Extract the [x, y] coordinate from the center of the cell holding the provided text.  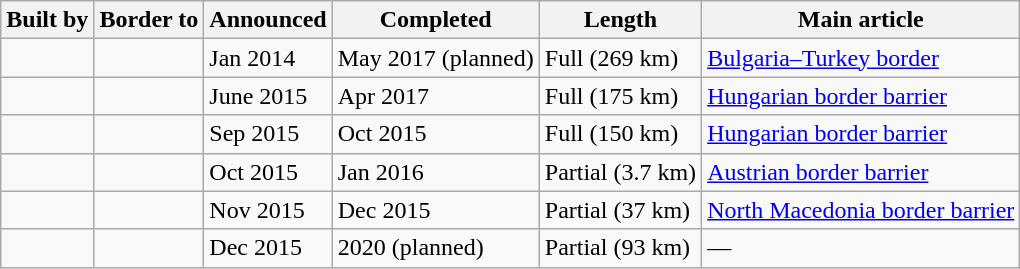
Full (175 km) [620, 96]
Announced [268, 20]
Apr 2017 [436, 96]
Main article [861, 20]
2020 (planned) [436, 248]
Bulgaria–Turkey border [861, 58]
North Macedonia border barrier [861, 210]
May 2017 (planned) [436, 58]
Built by [48, 20]
— [861, 248]
Completed [436, 20]
Length [620, 20]
Partial (93 km) [620, 248]
Austrian border barrier [861, 172]
Partial (37 km) [620, 210]
Border to [149, 20]
Jan 2014 [268, 58]
June 2015 [268, 96]
Sep 2015 [268, 134]
Jan 2016 [436, 172]
Full (150 km) [620, 134]
Full (269 km) [620, 58]
Nov 2015 [268, 210]
Partial (3.7 km) [620, 172]
